Identify which cell holds the provided text, then report its (X, Y) central coordinate. 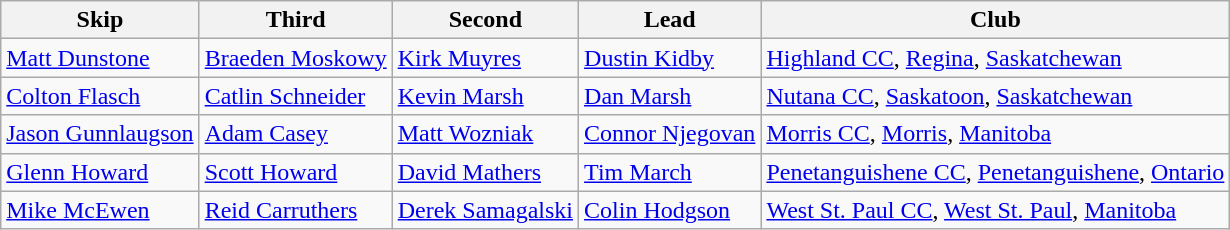
Second (485, 20)
Mike McEwen (100, 210)
Catlin Schneider (296, 96)
Dustin Kidby (670, 58)
Glenn Howard (100, 172)
Braeden Moskowy (296, 58)
Scott Howard (296, 172)
Club (996, 20)
Colton Flasch (100, 96)
Derek Samagalski (485, 210)
Penetanguishene CC, Penetanguishene, Ontario (996, 172)
Reid Carruthers (296, 210)
Skip (100, 20)
Colin Hodgson (670, 210)
Third (296, 20)
Tim March (670, 172)
Highland CC, Regina, Saskatchewan (996, 58)
Kevin Marsh (485, 96)
Adam Casey (296, 134)
Jason Gunnlaugson (100, 134)
Matt Dunstone (100, 58)
Matt Wozniak (485, 134)
Nutana CC, Saskatoon, Saskatchewan (996, 96)
Kirk Muyres (485, 58)
Dan Marsh (670, 96)
David Mathers (485, 172)
Morris CC, Morris, Manitoba (996, 134)
West St. Paul CC, West St. Paul, Manitoba (996, 210)
Connor Njegovan (670, 134)
Lead (670, 20)
